Detect which cell encompasses the target text, then output its (x, y) center coordinate. 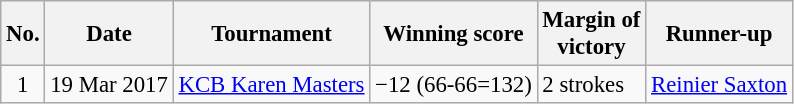
No. (23, 34)
Reinier Saxton (720, 85)
KCB Karen Masters (272, 85)
Runner-up (720, 34)
−12 (66-66=132) (454, 85)
Tournament (272, 34)
19 Mar 2017 (109, 85)
2 strokes (592, 85)
Date (109, 34)
Winning score (454, 34)
Margin ofvictory (592, 34)
1 (23, 85)
